Pinpoint the cell where the given text exists, returning its [x, y] midpoint coordinate. 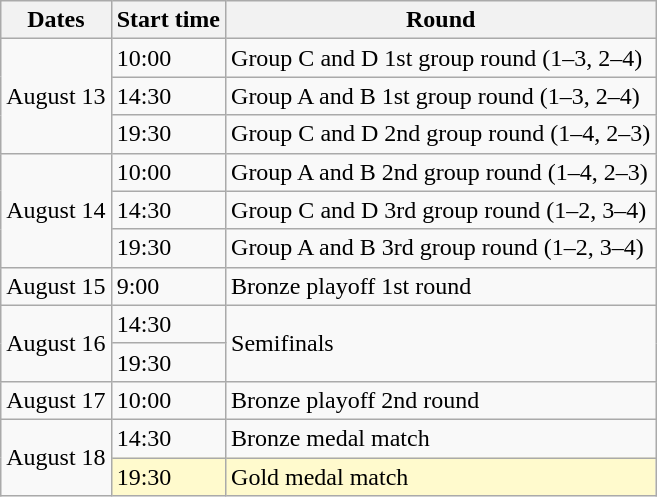
August 18 [56, 457]
Bronze playoff 1st round [441, 286]
August 13 [56, 96]
August 15 [56, 286]
Dates [56, 20]
Group C and D 1st group round (1–3, 2–4) [441, 58]
August 14 [56, 210]
August 16 [56, 343]
Group C and D 3rd group round (1–2, 3–4) [441, 210]
Group A and B 3rd group round (1–2, 3–4) [441, 248]
Bronze playoff 2nd round [441, 400]
Gold medal match [441, 477]
Round [441, 20]
Start time [168, 20]
August 17 [56, 400]
9:00 [168, 286]
Group C and D 2nd group round (1–4, 2–3) [441, 134]
Group A and B 2nd group round (1–4, 2–3) [441, 172]
Semifinals [441, 343]
Group A and B 1st group round (1–3, 2–4) [441, 96]
Bronze medal match [441, 438]
